Return the (x, y) coordinate for the center point of the cell that contains the specified text.  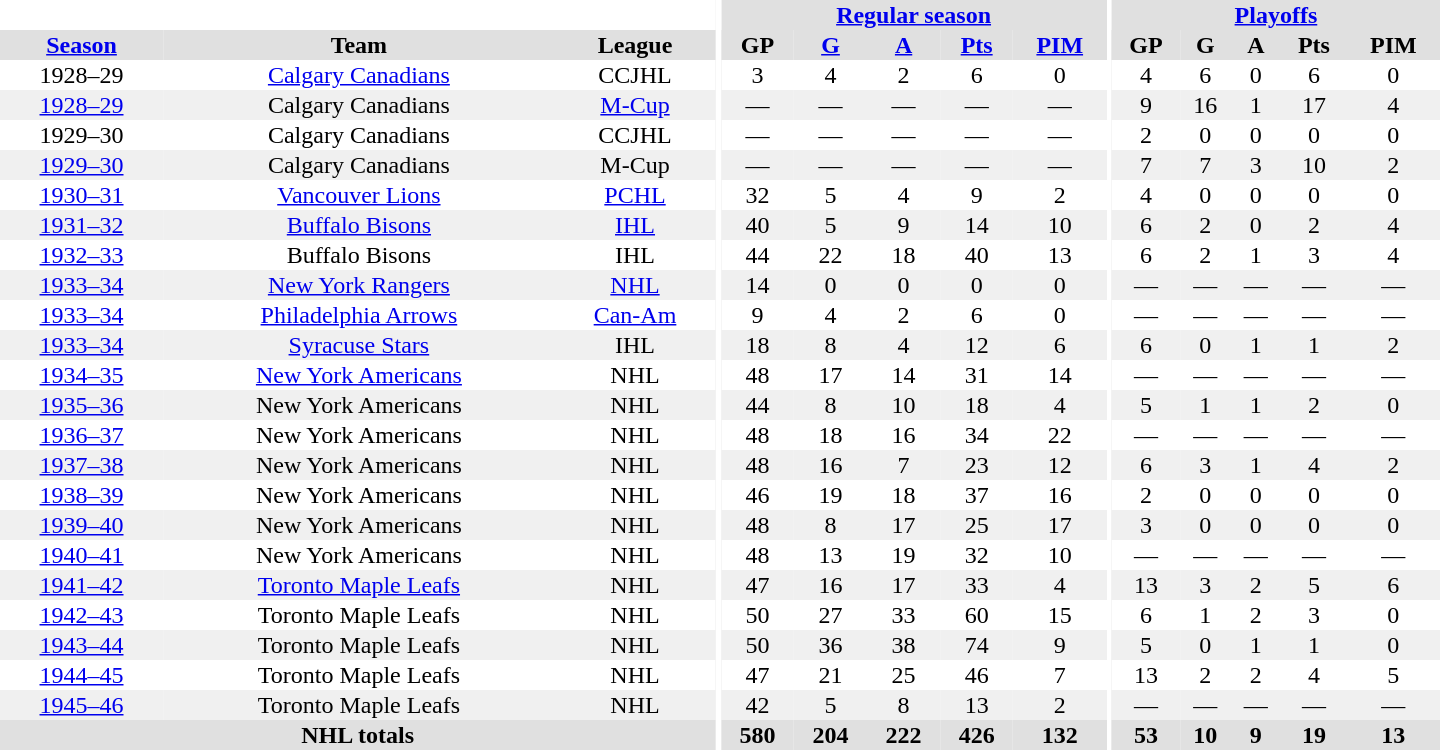
League (636, 45)
21 (830, 675)
1935–36 (82, 405)
31 (976, 375)
132 (1060, 735)
1940–41 (82, 555)
1941–42 (82, 585)
1937–38 (82, 465)
1938–39 (82, 495)
53 (1146, 735)
1945–46 (82, 705)
Team (359, 45)
222 (904, 735)
36 (830, 645)
1943–44 (82, 645)
NHL totals (358, 735)
Vancouver Lions (359, 195)
1932–33 (82, 255)
New York Rangers (359, 285)
Season (82, 45)
37 (976, 495)
Playoffs (1276, 15)
23 (976, 465)
204 (830, 735)
38 (904, 645)
580 (758, 735)
42 (758, 705)
1934–35 (82, 375)
34 (976, 435)
1942–43 (82, 615)
Philadelphia Arrows (359, 315)
1930–31 (82, 195)
15 (1060, 615)
1944–45 (82, 675)
Syracuse Stars (359, 345)
74 (976, 645)
60 (976, 615)
1939–40 (82, 525)
426 (976, 735)
1936–37 (82, 435)
27 (830, 615)
1931–32 (82, 225)
Regular season (914, 15)
PCHL (636, 195)
Can-Am (636, 315)
